Output the (X, Y) coordinate of the center of the cell containing the given text.  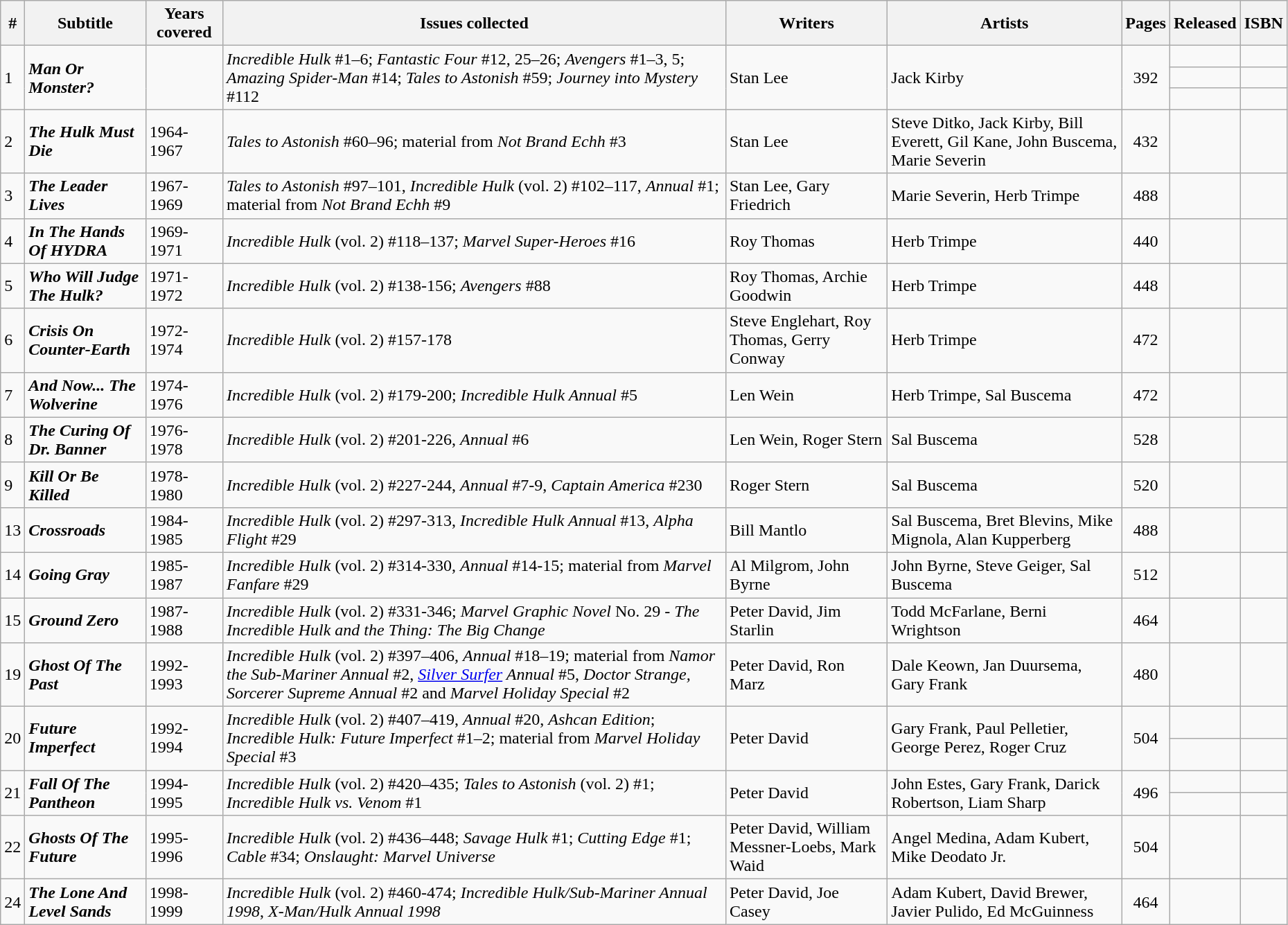
Al Milgrom, John Byrne (806, 575)
Incredible Hulk (vol. 2) #157-178 (474, 340)
Pages (1146, 24)
Gary Frank, Paul Pelletier, George Perez, Roger Cruz (1005, 739)
Who Will Judge The Hulk? (85, 285)
In The Hands Of HYDRA (85, 241)
Jack Kirby (1005, 78)
Fall Of The Pantheon (85, 793)
528 (1146, 439)
1984-1985 (184, 529)
1964-1967 (184, 141)
Subtitle (85, 24)
1987-1988 (184, 619)
Years covered (184, 24)
9 (12, 485)
Incredible Hulk (vol. 2) #297-313, Incredible Hulk Annual #13, Alpha Flight #29 (474, 529)
Tales to Astonish #60–96; material from Not Brand Echh #3 (474, 141)
Ghost Of The Past (85, 675)
Artists (1005, 24)
Incredible Hulk #1–6; Fantastic Four #12, 25–26; Avengers #1–3, 5; Amazing Spider-Man #14; Tales to Astonish #59; Journey into Mystery #112 (474, 78)
20 (12, 739)
1992-1994 (184, 739)
Dale Keown, Jan Duursema, Gary Frank (1005, 675)
1 (12, 78)
Issues collected (474, 24)
1972-1974 (184, 340)
Released (1205, 24)
Angel Medina, Adam Kubert, Mike Deodato Jr. (1005, 847)
496 (1146, 793)
Steve Ditko, Jack Kirby, Bill Everett, Gil Kane, John Buscema, Marie Severin (1005, 141)
1994-1995 (184, 793)
8 (12, 439)
Crossroads (85, 529)
Incredible Hulk (vol. 2) #460-474; Incredible Hulk/Sub-Mariner Annual 1998, X-Man/Hulk Annual 1998 (474, 902)
440 (1146, 241)
Steve Englehart, Roy Thomas, Gerry Conway (806, 340)
1971-1972 (184, 285)
1974-1976 (184, 395)
Marie Severin, Herb Trimpe (1005, 195)
1995-1996 (184, 847)
Incredible Hulk (vol. 2) #314-330, Annual #14-15; material from Marvel Fanfare #29 (474, 575)
And Now... The Wolverine (85, 395)
Future Imperfect (85, 739)
Bill Mantlo (806, 529)
Herb Trimpe, Sal Buscema (1005, 395)
Todd McFarlane, Berni Wrightson (1005, 619)
Peter David, Joe Casey (806, 902)
Peter David, Jim Starlin (806, 619)
22 (12, 847)
432 (1146, 141)
Roy Thomas (806, 241)
15 (12, 619)
Peter David, William Messner-Loebs, Mark Waid (806, 847)
The Hulk Must Die (85, 141)
13 (12, 529)
1969-1971 (184, 241)
Adam Kubert, David Brewer, Javier Pulido, Ed McGuinness (1005, 902)
Len Wein, Roger Stern (806, 439)
Crisis On Counter-Earth (85, 340)
Tales to Astonish #97–101, Incredible Hulk (vol. 2) #102–117, Annual #1; material from Not Brand Echh #9 (474, 195)
480 (1146, 675)
Incredible Hulk (vol. 2) #201-226, Annual #6 (474, 439)
ISBN (1264, 24)
3 (12, 195)
Man Or Monster? (85, 78)
6 (12, 340)
Incredible Hulk (vol. 2) #118–137; Marvel Super-Heroes #16 (474, 241)
Incredible Hulk (vol. 2) #331-346; Marvel Graphic Novel No. 29 - The Incredible Hulk and the Thing: The Big Change (474, 619)
1992-1993 (184, 675)
1976-1978 (184, 439)
14 (12, 575)
Kill Or Be Killed (85, 485)
John Estes, Gary Frank, Darick Robertson, Liam Sharp (1005, 793)
Incredible Hulk (vol. 2) #436–448; Savage Hulk #1; Cutting Edge #1; Cable #34; Onslaught: Marvel Universe (474, 847)
392 (1146, 78)
Going Gray (85, 575)
The Curing Of Dr. Banner (85, 439)
John Byrne, Steve Geiger, Sal Buscema (1005, 575)
21 (12, 793)
# (12, 24)
Incredible Hulk (vol. 2) #138-156; Avengers #88 (474, 285)
Stan Lee, Gary Friedrich (806, 195)
1967-1969 (184, 195)
Peter David, Ron Marz (806, 675)
Incredible Hulk (vol. 2) #179-200; Incredible Hulk Annual #5 (474, 395)
1998-1999 (184, 902)
Sal Buscema, Bret Blevins, Mike Mignola, Alan Kupperberg (1005, 529)
24 (12, 902)
Ghosts Of The Future (85, 847)
1978-1980 (184, 485)
7 (12, 395)
The Leader Lives (85, 195)
4 (12, 241)
5 (12, 285)
512 (1146, 575)
The Lone And Level Sands (85, 902)
Writers (806, 24)
2 (12, 141)
Ground Zero (85, 619)
520 (1146, 485)
448 (1146, 285)
Incredible Hulk (vol. 2) #227-244, Annual #7-9, Captain America #230 (474, 485)
Incredible Hulk (vol. 2) #420–435; Tales to Astonish (vol. 2) #1; Incredible Hulk vs. Venom #1 (474, 793)
19 (12, 675)
Roger Stern (806, 485)
Roy Thomas, Archie Goodwin (806, 285)
Incredible Hulk (vol. 2) #407–419, Annual #20, Ashcan Edition; Incredible Hulk: Future Imperfect #1–2; material from Marvel Holiday Special #3 (474, 739)
1985-1987 (184, 575)
Len Wein (806, 395)
